Locate the cell with the specified text and output its [X, Y] center coordinate. 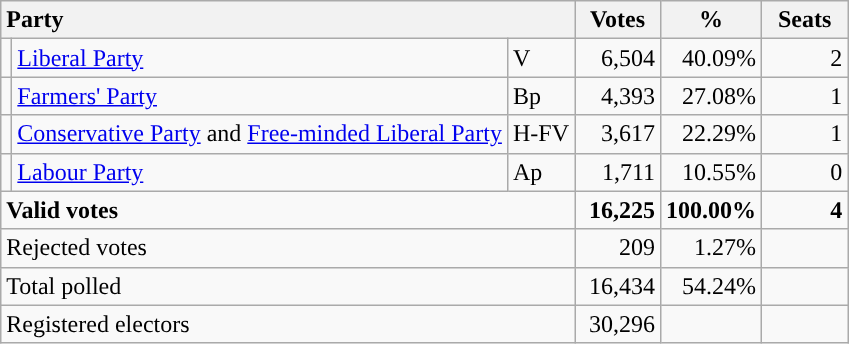
100.00% [712, 210]
% [712, 20]
3,617 [617, 134]
40.09% [712, 58]
10.55% [712, 172]
Farmers' Party [260, 96]
0 [805, 172]
4,393 [617, 96]
16,434 [617, 286]
H-FV [540, 134]
22.29% [712, 134]
27.08% [712, 96]
Bp [540, 96]
2 [805, 58]
1.27% [712, 248]
Conservative Party and Free-minded Liberal Party [260, 134]
209 [617, 248]
6,504 [617, 58]
Rejected votes [288, 248]
30,296 [617, 324]
Valid votes [288, 210]
Ap [540, 172]
1,711 [617, 172]
4 [805, 210]
Registered electors [288, 324]
Liberal Party [260, 58]
Total polled [288, 286]
Labour Party [260, 172]
Party [288, 20]
V [540, 58]
16,225 [617, 210]
54.24% [712, 286]
Seats [805, 20]
Votes [617, 20]
